Detect which cell encompasses the target text, then output its [X, Y] center coordinate. 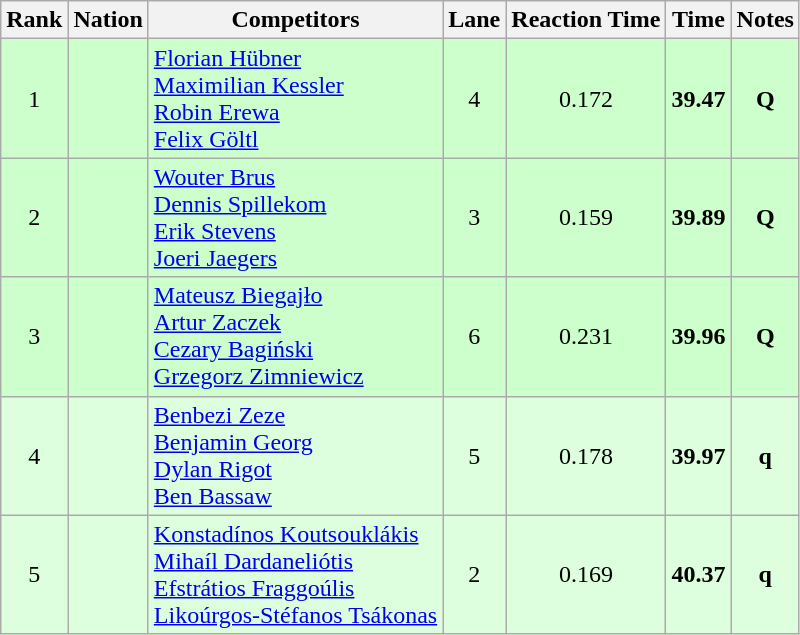
39.47 [698, 98]
39.97 [698, 456]
Florian HübnerMaximilian KesslerRobin ErewaFelix Göltl [295, 98]
Notes [765, 20]
Rank [34, 20]
0.159 [586, 218]
0.178 [586, 456]
40.37 [698, 574]
Reaction Time [586, 20]
Mateusz BiegajłoArtur ZaczekCezary BagińskiGrzegorz Zimniewicz [295, 336]
Nation [108, 20]
Wouter BrusDennis SpillekomErik StevensJoeri Jaegers [295, 218]
1 [34, 98]
6 [474, 336]
Competitors [295, 20]
Benbezi ZezeBenjamin GeorgDylan RigotBen Bassaw [295, 456]
39.89 [698, 218]
39.96 [698, 336]
0.169 [586, 574]
0.172 [586, 98]
0.231 [586, 336]
Lane [474, 20]
Time [698, 20]
Konstadínos KoutsouklákisMihaíl DardaneliótisEfstrátios FraggoúlisLikoúrgos-Stéfanos Tsákonas [295, 574]
